For the text-containing cell, return its midpoint in [X, Y] coordinate format. 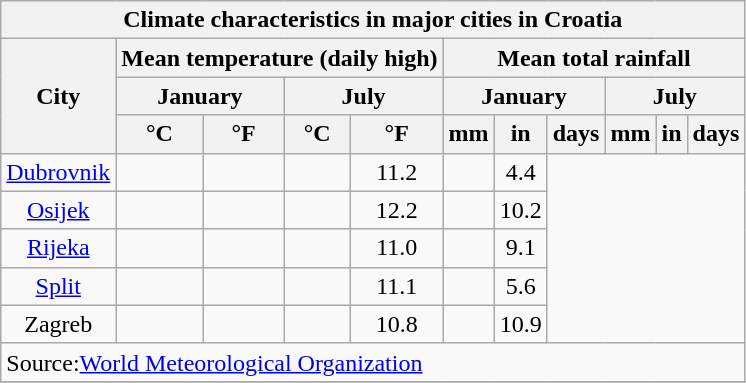
10.9 [520, 324]
Mean temperature (daily high) [280, 58]
Climate characteristics in major cities in Croatia [373, 20]
10.2 [520, 210]
Zagreb [58, 324]
11.1 [396, 286]
4.4 [520, 172]
5.6 [520, 286]
Source:World Meteorological Organization [373, 362]
Rijeka [58, 248]
Split [58, 286]
Dubrovnik [58, 172]
City [58, 96]
Osijek [58, 210]
11.2 [396, 172]
Mean total rainfall [594, 58]
9.1 [520, 248]
11.0 [396, 248]
12.2 [396, 210]
10.8 [396, 324]
